Determine the [x, y] coordinate at the center of the cell enclosing the given text.  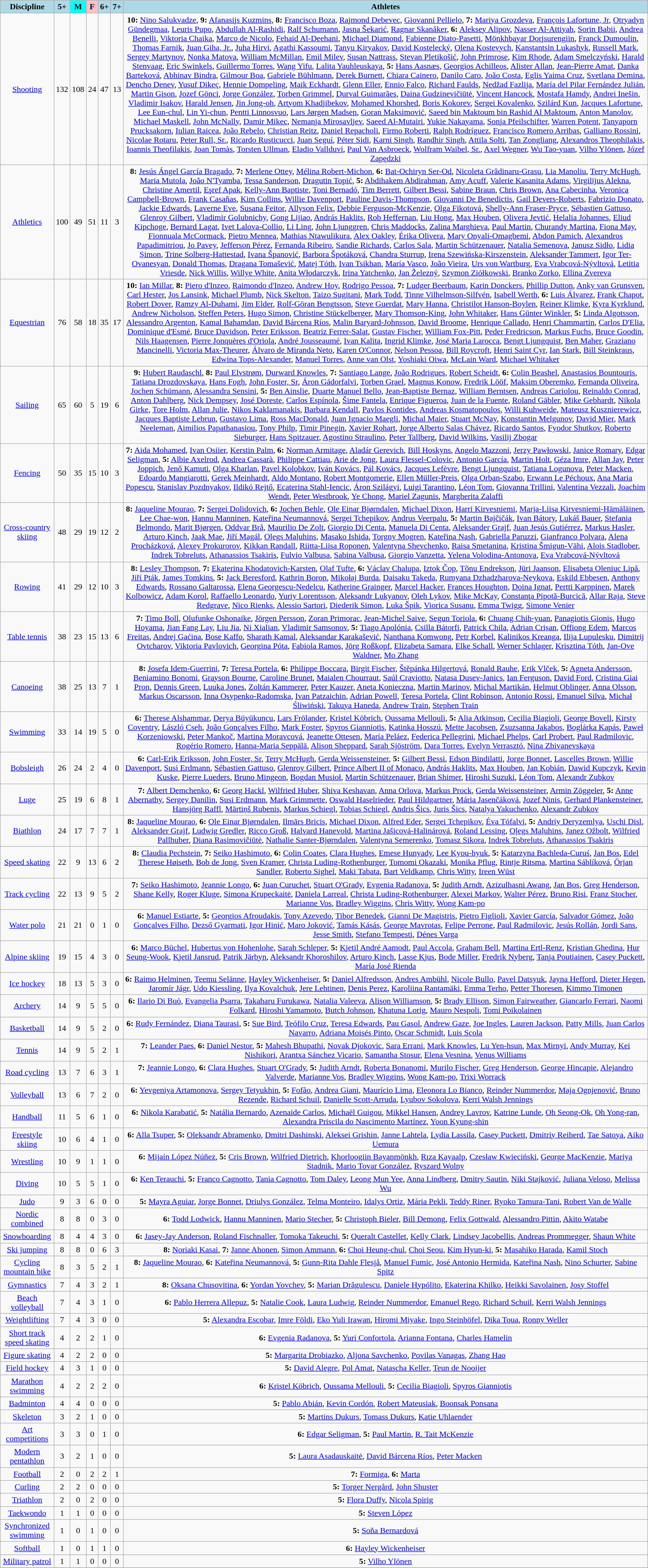
Taekwondo [27, 1513]
Diving [27, 1184]
Handball [27, 1117]
41 [62, 587]
6: Jasey-Jay Anderson, Roland Fischnaller, Tomoka Takeuchi, 5: Queralt Castellet, Kelly Clark, Lindsey Jacobellis, Andreas Prommegger, Shaun White [386, 1237]
Figure skating [27, 1355]
76 [62, 323]
Snowboarding [27, 1237]
Canoeing [27, 686]
8: Noriaki Kasai, 7: Janne Ahonen, Simon Ammann, 6: Choi Heung-chul, Choi Seou, Kim Hyun-ki, 5: Masahiko Harada, Kamil Stoch [386, 1250]
Football [27, 1474]
Modern pentathlon [27, 1456]
Basketball [27, 1028]
6: Hayley Wickenheiser [386, 1548]
Triathlon [27, 1500]
Rowing [27, 587]
7+ [117, 7]
Synchronized swimming [27, 1531]
Equestrian [27, 323]
Cross-country skiing [27, 532]
6: Todd Lodwick, Hannu Manninen, Mario Stecher, 5: Christoph Bieler, Bill Demong, Felix Gottwald, Alessandro Pittin, Akito Watabe [386, 1219]
5+ [62, 7]
Shooting [27, 89]
23 [78, 637]
5: Soňa Bernardová [386, 1531]
132 [62, 89]
6: Kristel Köbrich, Oussama Mellouli, 5: Cecilia Biagioli, Spyros Gianniotis [386, 1386]
Wrestling [27, 1161]
6: Pablo Herrera Allepuz, 5: Natalie Cook, Laura Ludwig, Reinder Nummerdor, Emanuel Rego, Richard Schuil, Kerri Walsh Jennings [386, 1303]
5: Torger Nergård, John Shuster [386, 1487]
Archery [27, 1006]
Short track speed skating [27, 1337]
7: Formiga, 6: Marta [386, 1474]
Weightlifting [27, 1320]
6: Evgenia Radanova, 5: Yuri Confortola, Arianna Fontana, Charles Hamelin [386, 1337]
Athletics [27, 222]
5: Steven López [386, 1513]
Softball [27, 1548]
Military patrol [27, 1561]
26 [62, 768]
Cycling mountain bike [27, 1267]
Freestyle skiing [27, 1139]
51 [92, 222]
Beach volleyball [27, 1303]
Ski jumping [27, 1250]
100 [62, 222]
Biathlon [27, 831]
5: Martins Dukurs, Tomass Dukurs, Katie Uhlaender [386, 1416]
47 [105, 89]
50 [62, 473]
6: Edgar Seligman, 5: Paul Martin, R. Tait McKenzie [386, 1434]
8: Oksana Chusovitina, 6: Yordan Yovchev, 5: Marian Drăgulescu, Daniele Hypólito, Ekaterina Khilko, Heikki Savolainen, Josy Stoffel [386, 1285]
Water polo [27, 925]
Art competitions [27, 1434]
Speed skating [27, 862]
Discipline [27, 7]
49 [78, 222]
5: Vilho Ylönen [386, 1561]
Field hockey [27, 1368]
Fencing [27, 473]
Road cycling [27, 1072]
108 [78, 89]
Luge [27, 800]
Curling [27, 1487]
M [78, 7]
5: David Alegre, Pol Amat, Natascha Keller, Teun de Nooijer [386, 1368]
F [92, 7]
Bobsleigh [27, 768]
Nordic combined [27, 1219]
5: Margarita Drobiazko, Aljona Savchenko, Povilas Vanagas, Zhang Hao [386, 1355]
Alpine skiing [27, 957]
Skeleton [27, 1416]
Athletes [386, 7]
5: Pablo Abián, Kevin Cordón, Robert Mateusiak, Boonsak Ponsana [386, 1403]
Volleyball [27, 1095]
5: Mayra Aguiar, Jorge Bonnet, Driulys González, Telma Monteiro, Idalys Ortiz, Mária Pekli, Teddy Riner, Ryoko Tamura-Tani, Robert Van de Walle [386, 1201]
5: Flora Duffy, Nicola Spirig [386, 1500]
33 [62, 732]
5: Alexandra Escobar, Imre Földi, Eko Yuli Irawan, Hiromi Miyake, Ingo Steinhöfel, Dika Toua, Ronny Weller [386, 1320]
58 [78, 323]
Sailing [27, 405]
Judo [27, 1201]
Gymnastics [27, 1285]
5: Laura Asadauskaitė, David Bárcena Ríos, Peter Macken [386, 1456]
Ice hockey [27, 983]
60 [78, 405]
Table tennis [27, 637]
48 [62, 532]
6+ [105, 7]
Track cycling [27, 894]
Badminton [27, 1403]
65 [62, 405]
Swimming [27, 732]
Tennis [27, 1050]
Marathon swimming [27, 1386]
